Search for the cell housing the specified text and yield its (X, Y) center coordinate. 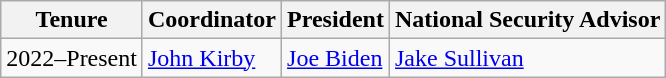
Jake Sullivan (527, 58)
2022–Present (72, 58)
President (336, 20)
John Kirby (212, 58)
National Security Advisor (527, 20)
Coordinator (212, 20)
Tenure (72, 20)
Joe Biden (336, 58)
